From the cell containing the given text, extract its center point as (x, y) coordinate. 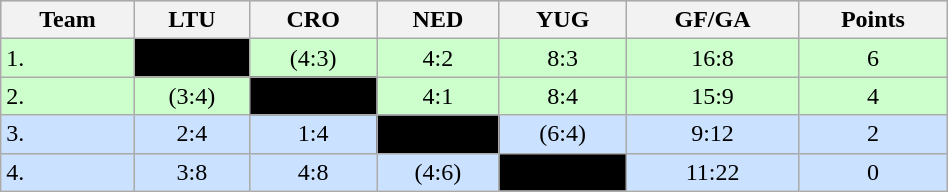
GF/GA (712, 20)
4:1 (438, 96)
2. (68, 96)
4. (68, 172)
(4:3) (312, 58)
Points (874, 20)
2 (874, 134)
NED (438, 20)
(3:4) (192, 96)
8:4 (562, 96)
2:4 (192, 134)
9:12 (712, 134)
LTU (192, 20)
3:8 (192, 172)
(4:6) (438, 172)
8:3 (562, 58)
(6:4) (562, 134)
1. (68, 58)
CRO (312, 20)
Team (68, 20)
3. (68, 134)
15:9 (712, 96)
4:8 (312, 172)
6 (874, 58)
4:2 (438, 58)
0 (874, 172)
16:8 (712, 58)
4 (874, 96)
1:4 (312, 134)
11:22 (712, 172)
YUG (562, 20)
